Return [x, y] of the center of cell containing provided text 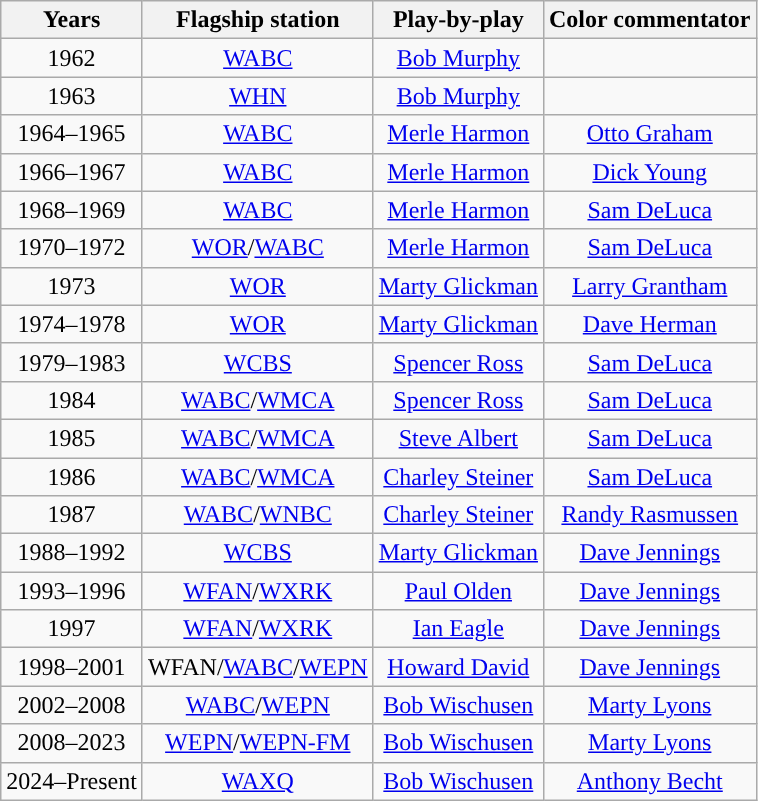
1997 [72, 629]
1970–1972 [72, 248]
WHN [258, 96]
2024–Present [72, 781]
WEPN/WEPN-FM [258, 743]
1988–1992 [72, 553]
Years [72, 20]
Anthony Becht [650, 781]
WABC/WNBC [258, 515]
1993–1996 [72, 591]
WOR/WABC [258, 248]
1987 [72, 515]
Dave Herman [650, 324]
WAXQ [258, 781]
Play-by-play [458, 20]
2008–2023 [72, 743]
Paul Olden [458, 591]
1974–1978 [72, 324]
1962 [72, 58]
1968–1969 [72, 210]
1973 [72, 286]
1963 [72, 96]
1998–2001 [72, 667]
1986 [72, 477]
Dick Young [650, 172]
Color commentator [650, 20]
Ian Eagle [458, 629]
1985 [72, 438]
1966–1967 [72, 172]
Randy Rasmussen [650, 515]
1979–1983 [72, 362]
Larry Grantham [650, 286]
Flagship station [258, 20]
WABC/WEPN [258, 705]
1964–1965 [72, 134]
Howard David [458, 667]
WFAN/WABC/WEPN [258, 667]
Steve Albert [458, 438]
2002–2008 [72, 705]
1984 [72, 400]
Otto Graham [650, 134]
